Find where the given text appears and provide that cell's center as [X, Y] coordinate. 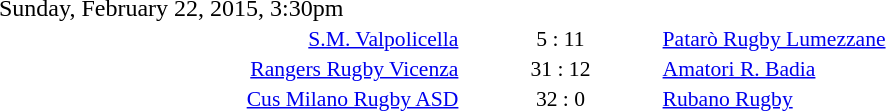
31 : 12 [560, 68]
5 : 11 [560, 38]
